Search for the cell housing the specified text and yield its [x, y] center coordinate. 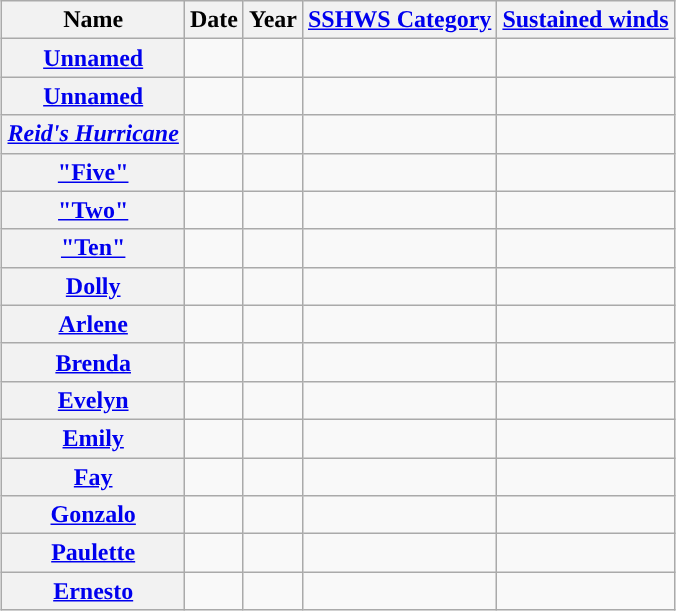
Year [272, 20]
Ernesto [93, 591]
Dolly [93, 286]
Brenda [93, 362]
Arlene [93, 324]
Evelyn [93, 400]
SSHWS Category [399, 20]
Gonzalo [93, 515]
"Ten" [93, 248]
Reid's Hurricane [93, 134]
Sustained winds [586, 20]
"Five" [93, 172]
Fay [93, 477]
Emily [93, 438]
Paulette [93, 553]
Name [93, 20]
"Two" [93, 210]
Date [214, 20]
